Output the (x, y) coordinate of the center of the cell containing the given text.  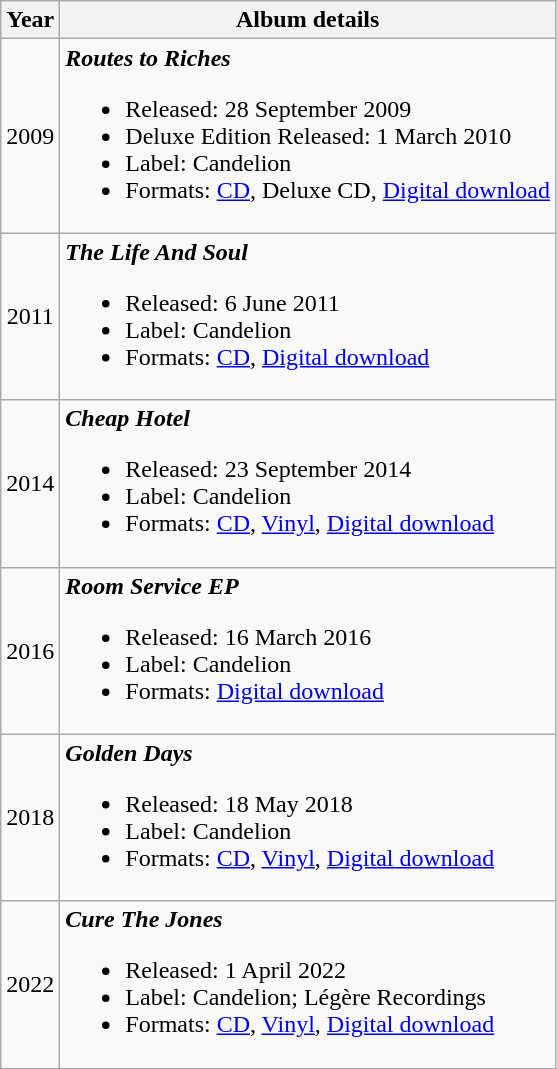
Room Service EPReleased: 16 March 2016Label: CandelionFormats: Digital download (308, 650)
Album details (308, 20)
2022 (30, 984)
2014 (30, 484)
Cure The JonesReleased: 1 April 2022Label: Candelion; Légère RecordingsFormats: CD, Vinyl, Digital download (308, 984)
2016 (30, 650)
Cheap HotelReleased: 23 September 2014Label: CandelionFormats: CD, Vinyl, Digital download (308, 484)
2011 (30, 316)
Routes to RichesReleased: 28 September 2009Deluxe Edition Released: 1 March 2010Label: CandelionFormats: CD, Deluxe CD, Digital download (308, 136)
Year (30, 20)
2018 (30, 818)
Golden DaysReleased: 18 May 2018Label: CandelionFormats: CD, Vinyl, Digital download (308, 818)
2009 (30, 136)
The Life And SoulReleased: 6 June 2011Label: CandelionFormats: CD, Digital download (308, 316)
